Output the (X, Y) coordinate of the center of the cell containing the given text.  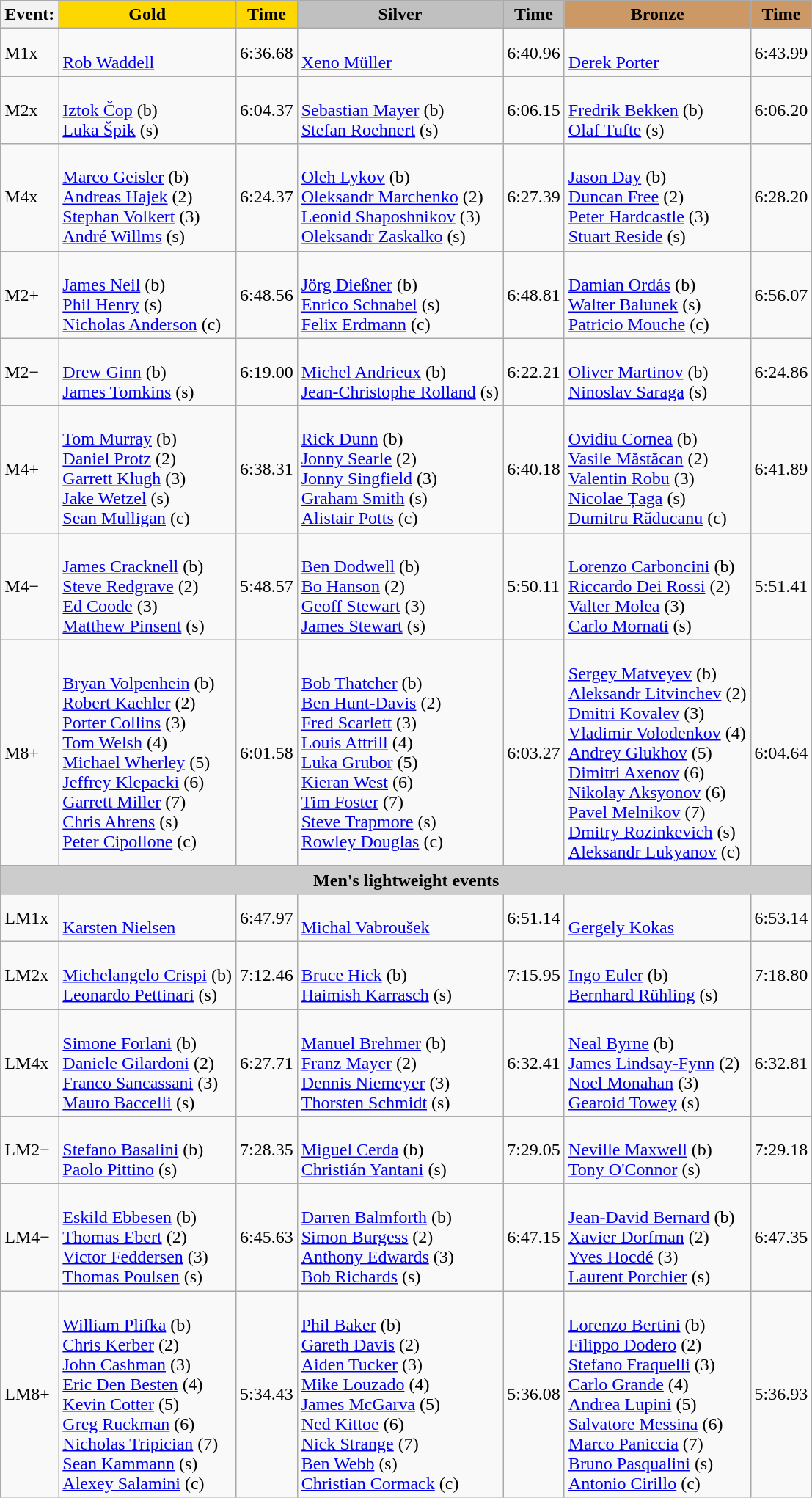
Drew Ginn (b)James Tomkins (s) (147, 372)
Phil Baker (b)Gareth Davis (2)Aiden Tucker (3)Mike Louzado (4)James McGarva (5)Ned Kittoe (6)Nick Strange (7)Ben Webb (s)Christian Cormack (c) (400, 1394)
LM1x (29, 917)
6:53.14 (781, 917)
Tom Murray (b)Daniel Protz (2)Garrett Klugh (3)Jake Wetzel (s)Sean Mulligan (c) (147, 470)
Oleh Lykov (b)Oleksandr Marchenko (2)Leonid Shaposhnikov (3)Oleksandr Zaskalko (s) (400, 197)
M4− (29, 586)
6:24.37 (266, 197)
Simone Forlani (b)Daniele Gilardoni (2)Franco Sancassani (3)Mauro Baccelli (s) (147, 1063)
6:48.56 (266, 295)
Michal Vabroušek (400, 917)
Silver (400, 15)
5:36.08 (534, 1394)
Men's lightweight events (406, 880)
M2x (29, 110)
6:04.37 (266, 110)
6:32.41 (534, 1063)
Stefano Basalini (b)Paolo Pittino (s) (147, 1150)
6:01.58 (266, 753)
Fredrik Bekken (b)Olaf Tufte (s) (657, 110)
7:15.95 (534, 975)
M4x (29, 197)
Ingo Euler (b)Bernhard Rühling (s) (657, 975)
Derek Porter (657, 53)
Gold (147, 15)
6:40.18 (534, 470)
Iztok Čop (b)Luka Špik (s) (147, 110)
7:29.05 (534, 1150)
6:06.20 (781, 110)
6:40.96 (534, 53)
7:12.46 (266, 975)
6:36.68 (266, 53)
7:18.80 (781, 975)
6:51.14 (534, 917)
5:36.93 (781, 1394)
5:50.11 (534, 586)
Oliver Martinov (b)Ninoslav Saraga (s) (657, 372)
6:24.86 (781, 372)
Miguel Cerda (b)Christián Yantani (s) (400, 1150)
Neal Byrne (b)James Lindsay-Fynn (2)Noel Monahan (3)Gearoid Towey (s) (657, 1063)
6:45.63 (266, 1238)
Rob Waddell (147, 53)
Bob Thatcher (b)Ben Hunt-Davis (2)Fred Scarlett (3)Louis Attrill (4)Luka Grubor (5)Kieran West (6)Tim Foster (7)Steve Trapmore (s)Rowley Douglas (c) (400, 753)
Damian Ordás (b)Walter Balunek (s)Patricio Mouche (c) (657, 295)
Michel Andrieux (b)Jean-Christophe Rolland (s) (400, 372)
M1x (29, 53)
5:34.43 (266, 1394)
7:28.35 (266, 1150)
LM2− (29, 1150)
6:27.39 (534, 197)
M2+ (29, 295)
Bronze (657, 15)
6:28.20 (781, 197)
6:43.99 (781, 53)
6:47.35 (781, 1238)
Manuel Brehmer (b)Franz Mayer (2)Dennis Niemeyer (3)Thorsten Schmidt (s) (400, 1063)
Ovidiu Cornea (b)Vasile Măstăcan (2)Valentin Robu (3)Nicolae Țaga (s)Dumitru Răducanu (c) (657, 470)
Michelangelo Crispi (b)Leonardo Pettinari (s) (147, 975)
6:47.97 (266, 917)
Jean-David Bernard (b)Xavier Dorfman (2)Yves Hocdé (3)Laurent Porchier (s) (657, 1238)
Jason Day (b)Duncan Free (2)Peter Hardcastle (3)Stuart Reside (s) (657, 197)
6:06.15 (534, 110)
Karsten Nielsen (147, 917)
5:51.41 (781, 586)
6:22.21 (534, 372)
6:19.00 (266, 372)
Eskild Ebbesen (b)Thomas Ebert (2)Victor Feddersen (3)Thomas Poulsen (s) (147, 1238)
6:47.15 (534, 1238)
Sebastian Mayer (b)Stefan Roehnert (s) (400, 110)
Event: (29, 15)
LM8+ (29, 1394)
Lorenzo Carboncini (b)Riccardo Dei Rossi (2)Valter Molea (3)Carlo Mornati (s) (657, 586)
Marco Geisler (b)Andreas Hajek (2)Stephan Volkert (3)André Willms (s) (147, 197)
6:38.31 (266, 470)
Darren Balmforth (b)Simon Burgess (2)Anthony Edwards (3)Bob Richards (s) (400, 1238)
James Cracknell (b)Steve Redgrave (2)Ed Coode (3)Matthew Pinsent (s) (147, 586)
Xeno Müller (400, 53)
5:48.57 (266, 586)
7:29.18 (781, 1150)
Ben Dodwell (b)Bo Hanson (2)Geoff Stewart (3)James Stewart (s) (400, 586)
6:04.64 (781, 753)
LM4x (29, 1063)
6:56.07 (781, 295)
LM4− (29, 1238)
6:48.81 (534, 295)
James Neil (b)Phil Henry (s)Nicholas Anderson (c) (147, 295)
Gergely Kokas (657, 917)
Jörg Dießner (b)Enrico Schnabel (s)Felix Erdmann (c) (400, 295)
6:03.27 (534, 753)
6:41.89 (781, 470)
LM2x (29, 975)
M4+ (29, 470)
Bruce Hick (b)Haimish Karrasch (s) (400, 975)
6:32.81 (781, 1063)
M8+ (29, 753)
Rick Dunn (b)Jonny Searle (2)Jonny Singfield (3)Graham Smith (s)Alistair Potts (c) (400, 470)
Neville Maxwell (b)Tony O'Connor (s) (657, 1150)
6:27.71 (266, 1063)
M2− (29, 372)
